Provide the (x, y) coordinate of the cell's center where the given text is located.  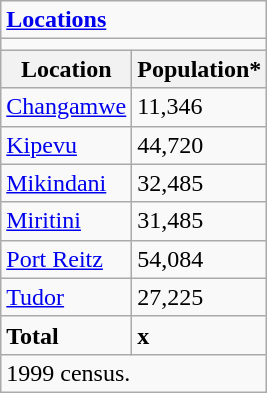
32,485 (200, 183)
27,225 (200, 297)
Locations (134, 20)
1999 census. (134, 373)
Location (66, 69)
Kipevu (66, 145)
31,485 (200, 221)
Total (66, 335)
54,084 (200, 259)
44,720 (200, 145)
Changamwe (66, 107)
x (200, 335)
Tudor (66, 297)
Port Reitz (66, 259)
11,346 (200, 107)
Mikindani (66, 183)
Population* (200, 69)
Miritini (66, 221)
